Pinpoint the cell where the given text exists, returning its [x, y] midpoint coordinate. 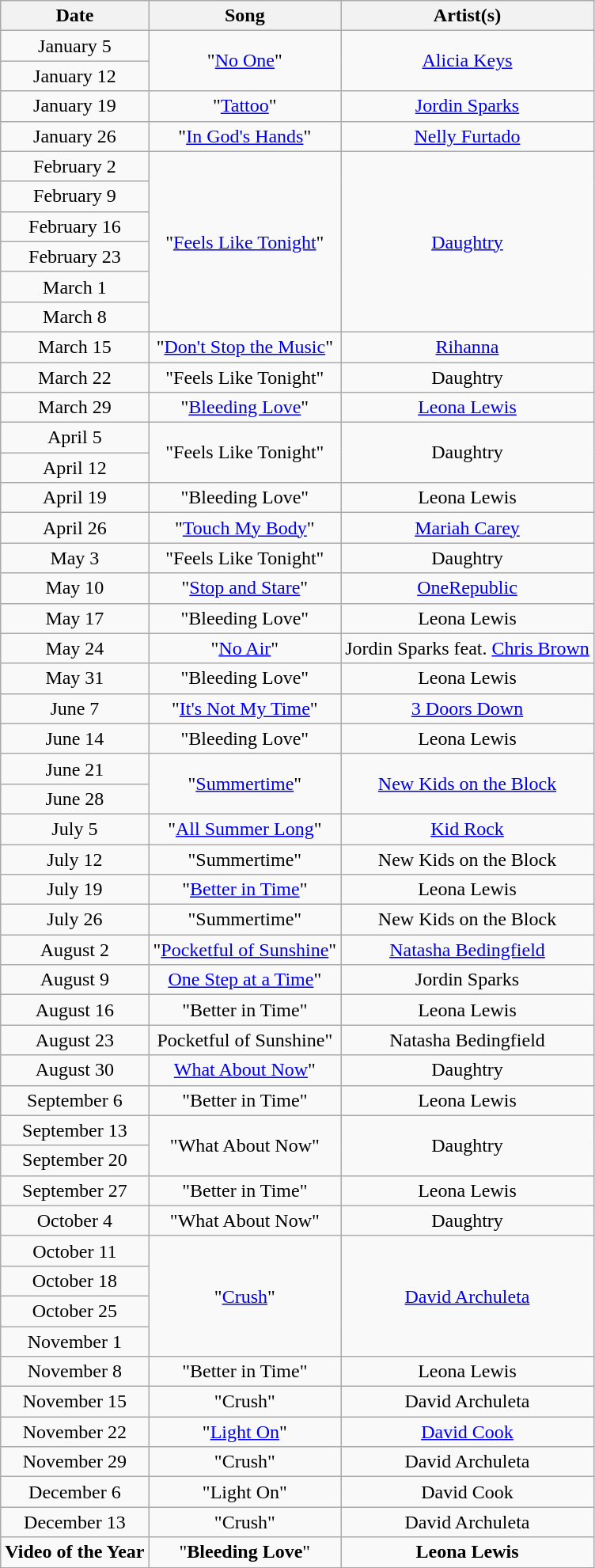
November 22 [74, 1432]
July 5 [74, 829]
July 12 [74, 859]
August 9 [74, 980]
November 29 [74, 1462]
October 11 [74, 1251]
June 28 [74, 799]
October 18 [74, 1281]
February 9 [74, 196]
April 26 [74, 528]
August 30 [74, 1070]
September 6 [74, 1100]
January 12 [74, 76]
"Pocketful of Sunshine" [245, 950]
October 25 [74, 1311]
March 8 [74, 317]
Song [245, 16]
April 12 [74, 468]
June 7 [74, 708]
January 19 [74, 106]
December 6 [74, 1492]
"Stop and Stare" [245, 588]
June 14 [74, 738]
"In God's Hands" [245, 136]
May 10 [74, 588]
March 22 [74, 378]
February 23 [74, 256]
January 5 [74, 46]
June 21 [74, 769]
February 16 [74, 226]
November 15 [74, 1402]
November 1 [74, 1342]
September 20 [74, 1160]
April 5 [74, 438]
Date [74, 16]
November 8 [74, 1372]
Mariah Carey [468, 528]
December 13 [74, 1522]
"Tattoo" [245, 106]
March 29 [74, 408]
September 13 [74, 1130]
"Don't Stop the Music" [245, 347]
Nelly Furtado [468, 136]
July 19 [74, 890]
Alicia Keys [468, 61]
May 24 [74, 648]
One Step at a Time" [245, 980]
May 3 [74, 558]
March 1 [74, 287]
"It's Not My Time" [245, 708]
October 4 [74, 1221]
May 31 [74, 678]
January 26 [74, 136]
"Touch My Body" [245, 528]
May 17 [74, 618]
April 19 [74, 498]
August 2 [74, 950]
3 Doors Down [468, 708]
Pocketful of Sunshine" [245, 1040]
August 16 [74, 1010]
Video of the Year [74, 1552]
February 2 [74, 166]
July 26 [74, 920]
September 27 [74, 1190]
"All Summer Long" [245, 829]
August 23 [74, 1040]
March 15 [74, 347]
OneRepublic [468, 588]
What About Now" [245, 1070]
Jordin Sparks feat. Chris Brown [468, 648]
"No Air" [245, 648]
"No One" [245, 61]
Artist(s) [468, 16]
Rihanna [468, 347]
Kid Rock [468, 829]
